Identify which cell holds the provided text, then report its [x, y] central coordinate. 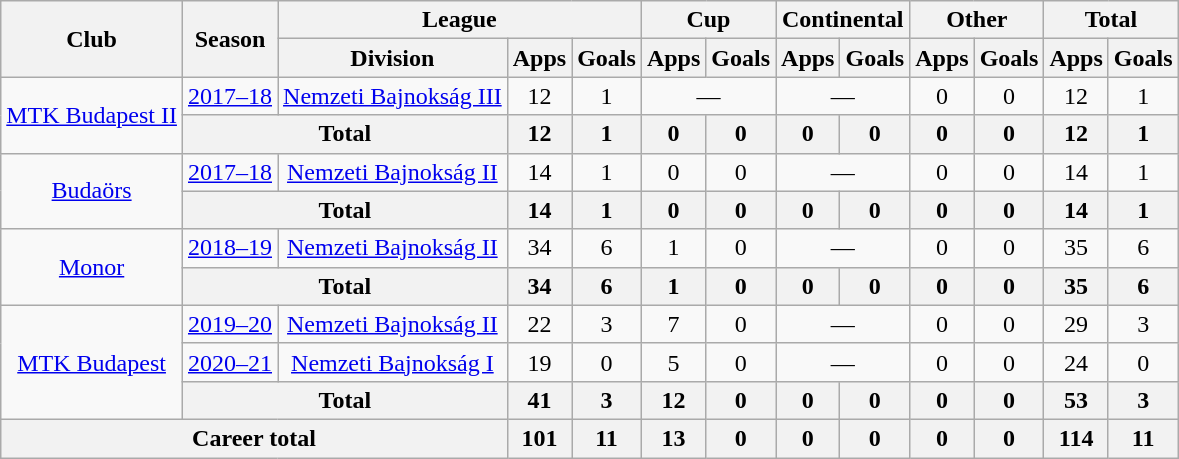
Club [92, 39]
Nemzeti Bajnokság III [393, 96]
22 [539, 324]
19 [539, 362]
24 [1076, 362]
MTK Budapest [92, 362]
Nemzeti Bajnokság I [393, 362]
Monor [92, 267]
41 [539, 400]
Season [230, 39]
114 [1076, 438]
League [460, 20]
53 [1076, 400]
2020–21 [230, 362]
13 [673, 438]
101 [539, 438]
29 [1076, 324]
Other [977, 20]
Budaörs [92, 191]
Continental [843, 20]
Cup [708, 20]
7 [673, 324]
MTK Budapest II [92, 115]
2018–19 [230, 248]
2019–20 [230, 324]
Career total [254, 438]
5 [673, 362]
Division [393, 58]
